From the cell containing the given text, extract its center point as (X, Y) coordinate. 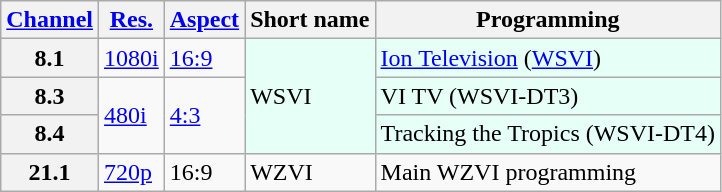
8.4 (50, 134)
21.1 (50, 172)
8.3 (50, 96)
Res. (132, 20)
4:3 (204, 115)
Aspect (204, 20)
1080i (132, 58)
WSVI (310, 96)
Channel (50, 20)
Programming (548, 20)
WZVI (310, 172)
VI TV (WSVI-DT3) (548, 96)
8.1 (50, 58)
Short name (310, 20)
720p (132, 172)
Tracking the Tropics (WSVI-DT4) (548, 134)
Ion Television (WSVI) (548, 58)
480i (132, 115)
Main WZVI programming (548, 172)
